Return (X, Y) of the center of cell containing provided text 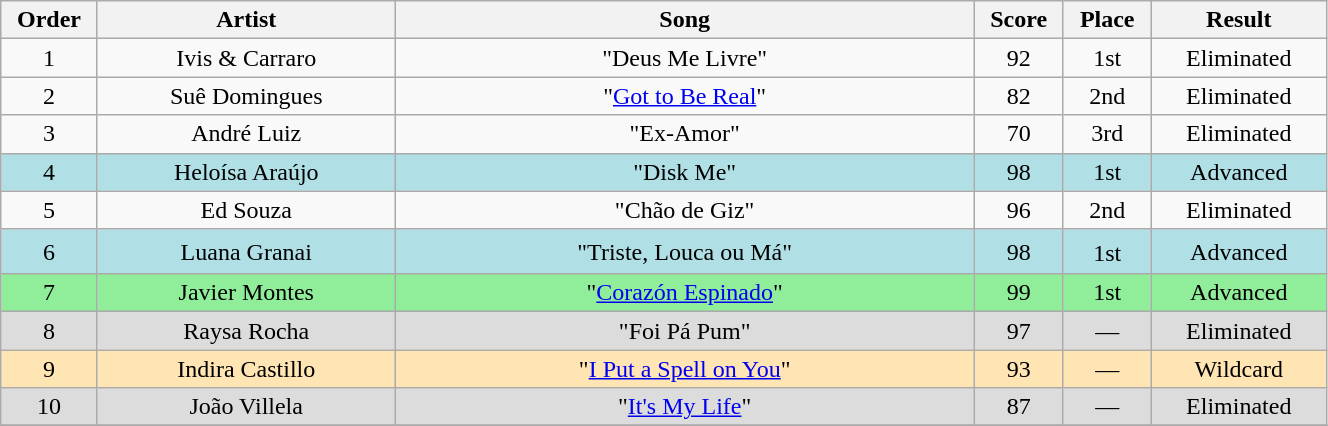
5 (49, 210)
João Villela (246, 407)
Artist (246, 20)
Raysa Rocha (246, 331)
"Got to Be Real" (684, 96)
"I Put a Spell on You" (684, 369)
87 (1018, 407)
"Triste, Louca ou Má" (684, 252)
"It's My Life" (684, 407)
7 (49, 293)
96 (1018, 210)
Order (49, 20)
97 (1018, 331)
Place (1107, 20)
"Disk Me" (684, 172)
10 (49, 407)
"Foi Pá Pum" (684, 331)
2 (49, 96)
82 (1018, 96)
Song (684, 20)
1 (49, 58)
Luana Granai (246, 252)
9 (49, 369)
Indira Castillo (246, 369)
Result (1238, 20)
Ed Souza (246, 210)
"Corazón Espinado" (684, 293)
3 (49, 134)
Javier Montes (246, 293)
Wildcard (1238, 369)
Heloísa Araújo (246, 172)
"Ex-Amor" (684, 134)
99 (1018, 293)
6 (49, 252)
4 (49, 172)
92 (1018, 58)
"Chão de Giz" (684, 210)
Suê Domingues (246, 96)
8 (49, 331)
70 (1018, 134)
André Luiz (246, 134)
"Deus Me Livre" (684, 58)
93 (1018, 369)
Ivis & Carraro (246, 58)
Score (1018, 20)
3rd (1107, 134)
